Extract the [x, y] coordinate from the center of the cell holding the provided text.  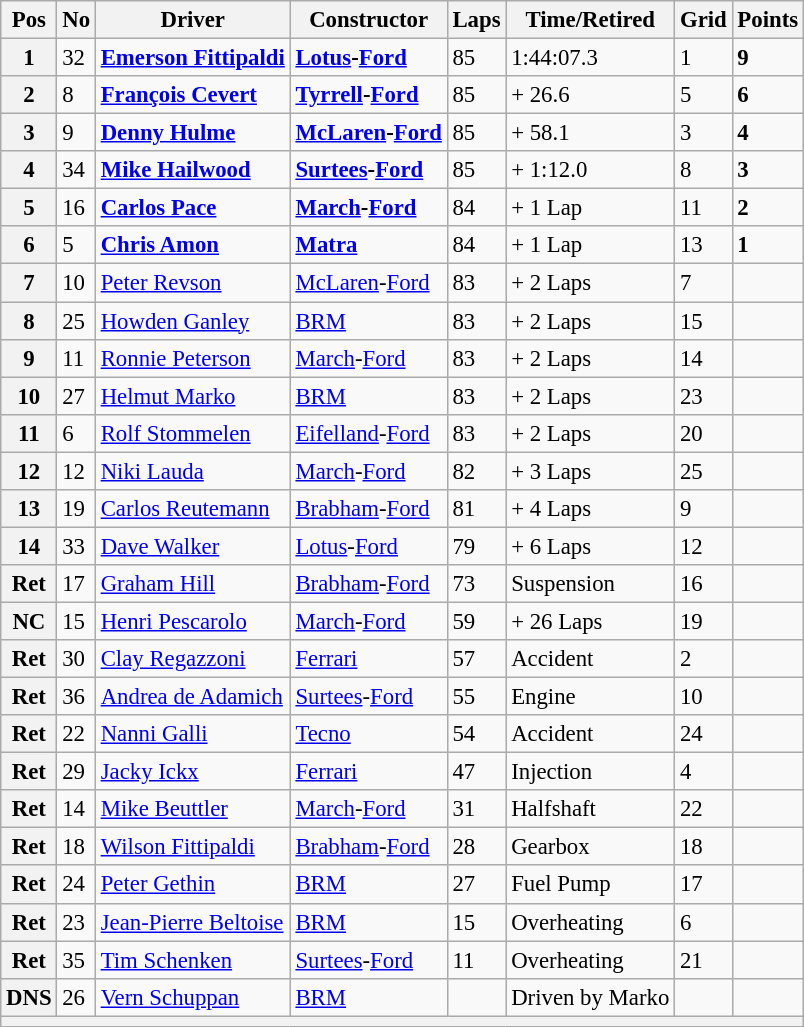
+ 4 Laps [590, 509]
Rolf Stommelen [192, 433]
Jacky Ickx [192, 772]
30 [76, 659]
20 [704, 433]
François Cevert [192, 95]
Tyrrell-Ford [368, 95]
35 [76, 960]
Andrea de Adamich [192, 697]
No [76, 20]
Fuel Pump [590, 885]
55 [476, 697]
Halfshaft [590, 809]
Denny Hulme [192, 133]
73 [476, 584]
Chris Amon [192, 245]
29 [76, 772]
57 [476, 659]
Grid [704, 20]
33 [76, 546]
54 [476, 734]
1:44:07.3 [590, 58]
Vern Schuppan [192, 997]
Driven by Marko [590, 997]
Ronnie Peterson [192, 358]
21 [704, 960]
Peter Revson [192, 283]
Wilson Fittipaldi [192, 847]
Peter Gethin [192, 885]
Pos [29, 20]
Suspension [590, 584]
47 [476, 772]
Eifelland-Ford [368, 433]
Mike Hailwood [192, 170]
+ 3 Laps [590, 471]
34 [76, 170]
+ 26 Laps [590, 621]
Constructor [368, 20]
+ 58.1 [590, 133]
Injection [590, 772]
Carlos Reutemann [192, 509]
Mike Beuttler [192, 809]
Laps [476, 20]
32 [76, 58]
81 [476, 509]
79 [476, 546]
26 [76, 997]
82 [476, 471]
Carlos Pace [192, 208]
Helmut Marko [192, 396]
Matra [368, 245]
DNS [29, 997]
59 [476, 621]
Tecno [368, 734]
Time/Retired [590, 20]
+ 1:12.0 [590, 170]
+ 26.6 [590, 95]
Dave Walker [192, 546]
+ 6 Laps [590, 546]
31 [476, 809]
Engine [590, 697]
Driver [192, 20]
Gearbox [590, 847]
Howden Ganley [192, 321]
Henri Pescarolo [192, 621]
Niki Lauda [192, 471]
Graham Hill [192, 584]
Clay Regazzoni [192, 659]
Jean-Pierre Beltoise [192, 922]
Nanni Galli [192, 734]
36 [76, 697]
28 [476, 847]
NC [29, 621]
Points [768, 20]
Tim Schenken [192, 960]
Emerson Fittipaldi [192, 58]
